Return [X, Y] of the center of cell containing provided text 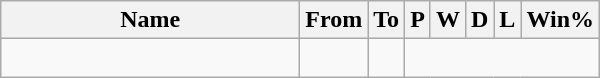
W [448, 20]
To [386, 20]
Name [150, 20]
Win% [560, 20]
D [479, 20]
P [418, 20]
L [508, 20]
From [334, 20]
